Capture the cell that displays the provided text and extract its (x, y) central coordinate. 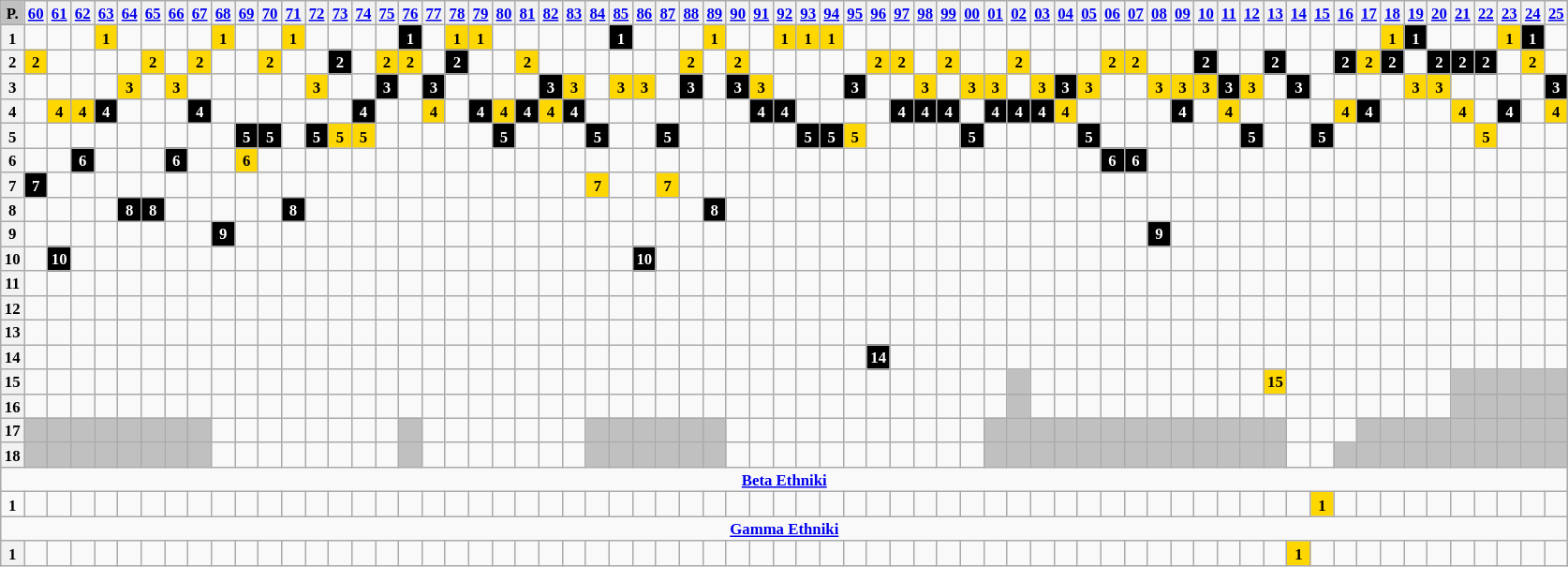
04 (1066, 13)
97 (901, 13)
68 (223, 13)
19 (1416, 13)
69 (247, 13)
92 (785, 13)
77 (433, 13)
78 (457, 13)
60 (36, 13)
93 (807, 13)
P. (13, 13)
85 (620, 13)
05 (1088, 13)
71 (294, 13)
25 (1557, 13)
23 (1510, 13)
70 (270, 13)
06 (1113, 13)
20 (1439, 13)
95 (854, 13)
00 (972, 13)
72 (317, 13)
66 (176, 13)
63 (107, 13)
61 (60, 13)
87 (667, 13)
67 (200, 13)
99 (948, 13)
73 (341, 13)
09 (1182, 13)
90 (738, 13)
84 (598, 13)
74 (363, 13)
03 (1042, 13)
01 (995, 13)
82 (551, 13)
79 (480, 13)
98 (925, 13)
07 (1135, 13)
94 (832, 13)
21 (1463, 13)
62 (82, 13)
24 (1532, 13)
83 (573, 13)
22 (1486, 13)
75 (386, 13)
80 (504, 13)
96 (879, 13)
76 (410, 13)
81 (526, 13)
89 (714, 13)
88 (691, 13)
65 (154, 13)
08 (1160, 13)
64 (129, 13)
Gamma Ethniki (785, 529)
86 (644, 13)
Beta Ethniki (785, 480)
02 (1019, 13)
91 (761, 13)
